From the cell containing the given text, extract its center point as (x, y) coordinate. 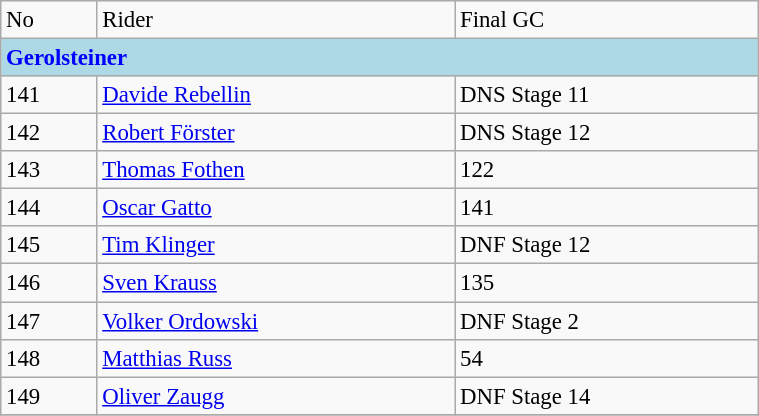
148 (49, 358)
Sven Krauss (276, 283)
No (49, 20)
Robert Förster (276, 133)
147 (49, 321)
143 (49, 170)
Tim Klinger (276, 245)
Rider (276, 20)
Thomas Fothen (276, 170)
DNF Stage 2 (606, 321)
54 (606, 358)
144 (49, 208)
DNS Stage 12 (606, 133)
Final GC (606, 20)
DNF Stage 12 (606, 245)
Volker Ordowski (276, 321)
145 (49, 245)
Matthias Russ (276, 358)
Davide Rebellin (276, 95)
135 (606, 283)
Oliver Zaugg (276, 396)
DNF Stage 14 (606, 396)
Gerolsteiner (380, 58)
Oscar Gatto (276, 208)
146 (49, 283)
149 (49, 396)
142 (49, 133)
122 (606, 170)
DNS Stage 11 (606, 95)
